Search for the cell housing the specified text and yield its (X, Y) center coordinate. 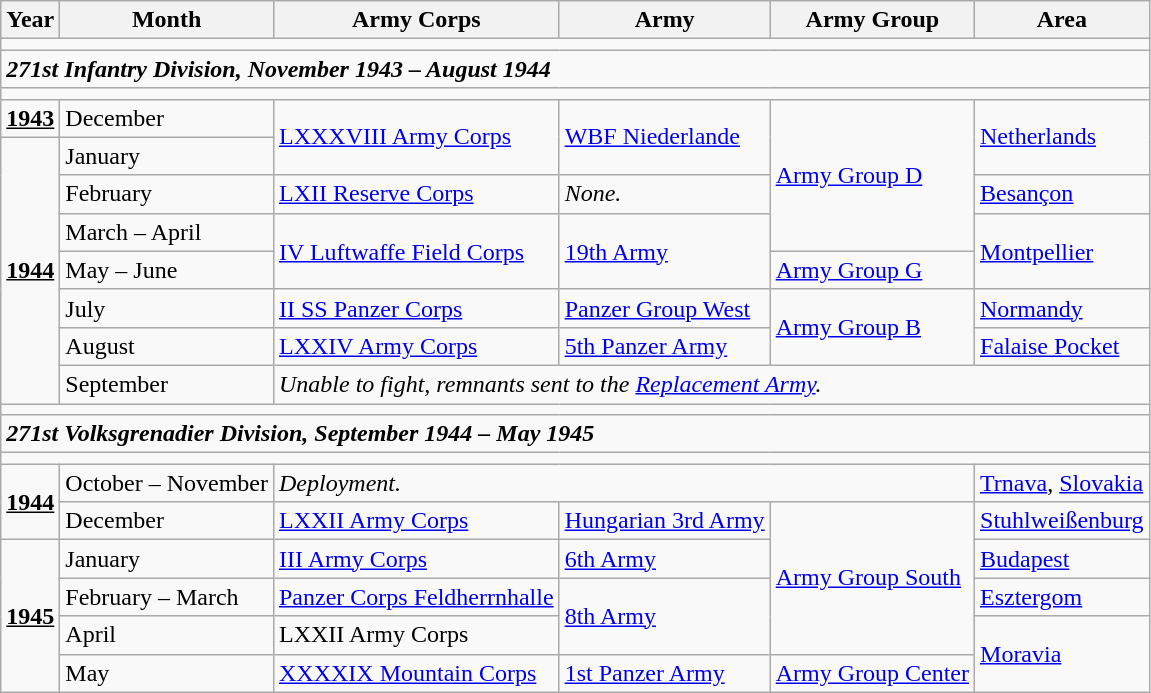
Army Group B (872, 327)
Army Corps (416, 20)
271st Volksgrenadier Division, September 1944 – May 1945 (575, 434)
WBF Niederlande (664, 137)
Netherlands (1062, 137)
Year (30, 20)
LXXIV Army Corps (416, 346)
Army (664, 20)
Trnava, Slovakia (1062, 483)
19th Army (664, 251)
September (167, 384)
August (167, 346)
February – March (167, 597)
6th Army (664, 559)
Panzer Group West (664, 308)
271st Infantry Division, November 1943 – August 1944 (575, 69)
Budapest (1062, 559)
Army Group (872, 20)
Panzer Corps Feldherrnhalle (416, 597)
LXXXVIII Army Corps (416, 137)
1st Panzer Army (664, 673)
II SS Panzer Corps (416, 308)
None. (664, 194)
8th Army (664, 616)
LXII Reserve Corps (416, 194)
Montpellier (1062, 251)
XXXXIX Mountain Corps (416, 673)
May (167, 673)
October – November (167, 483)
Moravia (1062, 654)
Esztergom (1062, 597)
IV Luftwaffe Field Corps (416, 251)
July (167, 308)
Unable to fight, remnants sent to the Replacement Army. (711, 384)
Falaise Pocket (1062, 346)
1943 (30, 118)
Army Group Center (872, 673)
Normandy (1062, 308)
February (167, 194)
Hungarian 3rd Army (664, 521)
Army Group South (872, 578)
Month (167, 20)
Deployment. (624, 483)
Army Group D (872, 175)
May – June (167, 270)
Besançon (1062, 194)
Area (1062, 20)
III Army Corps (416, 559)
Stuhlweißenburg (1062, 521)
April (167, 635)
Army Group G (872, 270)
5th Panzer Army (664, 346)
March – April (167, 232)
1945 (30, 616)
